Locate the cell with the specified text and output its [x, y] center coordinate. 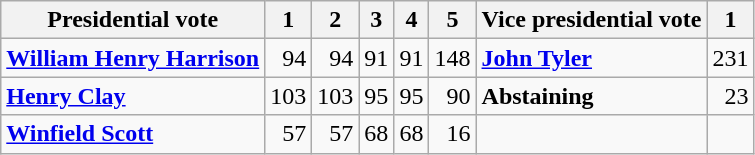
John Tyler [592, 58]
23 [730, 96]
90 [452, 96]
231 [730, 58]
Abstaining [592, 96]
5 [452, 20]
148 [452, 58]
16 [452, 134]
Vice presidential vote [592, 20]
Presidential vote [133, 20]
Winfield Scott [133, 134]
4 [412, 20]
Henry Clay [133, 96]
William Henry Harrison [133, 58]
2 [336, 20]
3 [376, 20]
